Return (X, Y) of the center of cell containing provided text 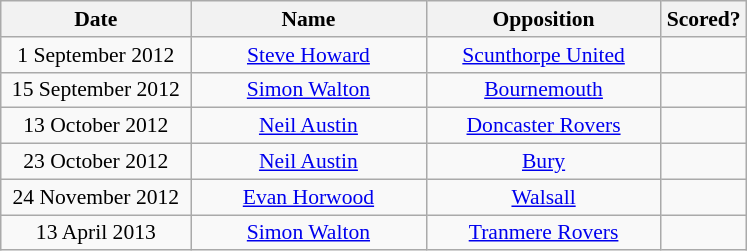
1 September 2012 (96, 55)
Date (96, 19)
Bury (544, 162)
Scored? (704, 19)
15 September 2012 (96, 90)
Evan Horwood (308, 197)
23 October 2012 (96, 162)
Walsall (544, 197)
24 November 2012 (96, 197)
Tranmere Rovers (544, 233)
Steve Howard (308, 55)
Scunthorpe United (544, 55)
Bournemouth (544, 90)
13 April 2013 (96, 233)
Name (308, 19)
Doncaster Rovers (544, 126)
Opposition (544, 19)
13 October 2012 (96, 126)
